Search for the cell housing the specified text and yield its [X, Y] center coordinate. 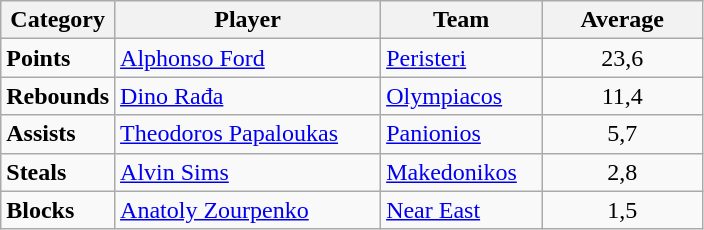
2,8 [622, 172]
23,6 [622, 58]
Anatoly Zourpenko [248, 210]
1,5 [622, 210]
Panionios [462, 134]
Peristeri [462, 58]
Team [462, 20]
Player [248, 20]
5,7 [622, 134]
11,4 [622, 96]
Blocks [58, 210]
Near East [462, 210]
Theodoros Papaloukas [248, 134]
Olympiacos [462, 96]
Steals [58, 172]
Makedonikos [462, 172]
Dino Rađa [248, 96]
Alvin Sims [248, 172]
Points [58, 58]
Average [622, 20]
Alphonso Ford [248, 58]
Category [58, 20]
Assists [58, 134]
Rebounds [58, 96]
